For the text-containing cell, return its midpoint in [X, Y] coordinate format. 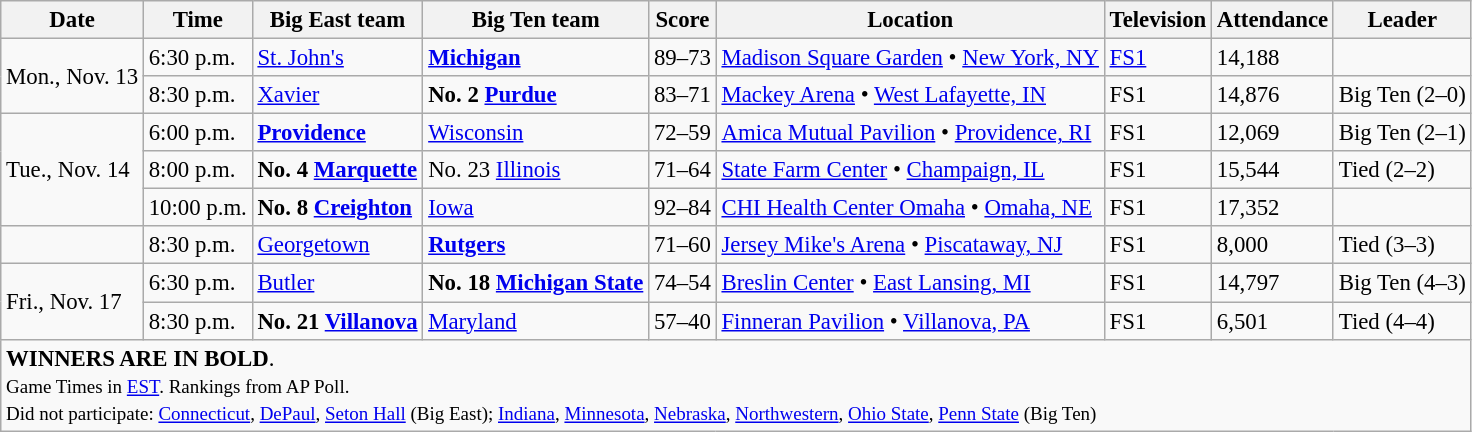
72–59 [683, 133]
Butler [338, 283]
15,544 [1273, 170]
CHI Health Center Omaha • Omaha, NE [910, 208]
Score [683, 20]
Maryland [536, 321]
Jersey Mike's Arena • Piscataway, NJ [910, 245]
57–40 [683, 321]
Date [72, 20]
74–54 [683, 283]
Providence [338, 133]
14,188 [1273, 58]
6,501 [1273, 321]
Television [1158, 20]
No. 18 Michigan State [536, 283]
No. 21 Villanova [338, 321]
Breslin Center • East Lansing, MI [910, 283]
No. 2 Purdue [536, 95]
Rutgers [536, 245]
No. 8 Creighton [338, 208]
Xavier [338, 95]
89–73 [683, 58]
17,352 [1273, 208]
Big Ten team [536, 20]
Mon., Nov. 13 [72, 76]
83–71 [683, 95]
71–64 [683, 170]
Tied (4–4) [1402, 321]
Location [910, 20]
State Farm Center • Champaign, IL [910, 170]
Mackey Arena • West Lafayette, IN [910, 95]
Finneran Pavilion • Villanova, PA [910, 321]
Tied (3–3) [1402, 245]
Iowa [536, 208]
Big Ten (4–3) [1402, 283]
12,069 [1273, 133]
No. 4 Marquette [338, 170]
10:00 p.m. [198, 208]
8:00 p.m. [198, 170]
Big Ten (2–0) [1402, 95]
Michigan [536, 58]
6:00 p.m. [198, 133]
14,876 [1273, 95]
Madison Square Garden • New York, NY [910, 58]
Fri., Nov. 17 [72, 302]
No. 23 Illinois [536, 170]
Tue., Nov. 14 [72, 170]
71–60 [683, 245]
Tied (2–2) [1402, 170]
Amica Mutual Pavilion • Providence, RI [910, 133]
St. John's [338, 58]
Attendance [1273, 20]
Georgetown [338, 245]
Big Ten (2–1) [1402, 133]
8,000 [1273, 245]
92–84 [683, 208]
Big East team [338, 20]
Leader [1402, 20]
Time [198, 20]
14,797 [1273, 283]
Wisconsin [536, 133]
